Extract the (x, y) coordinate from the center of the cell holding the provided text.  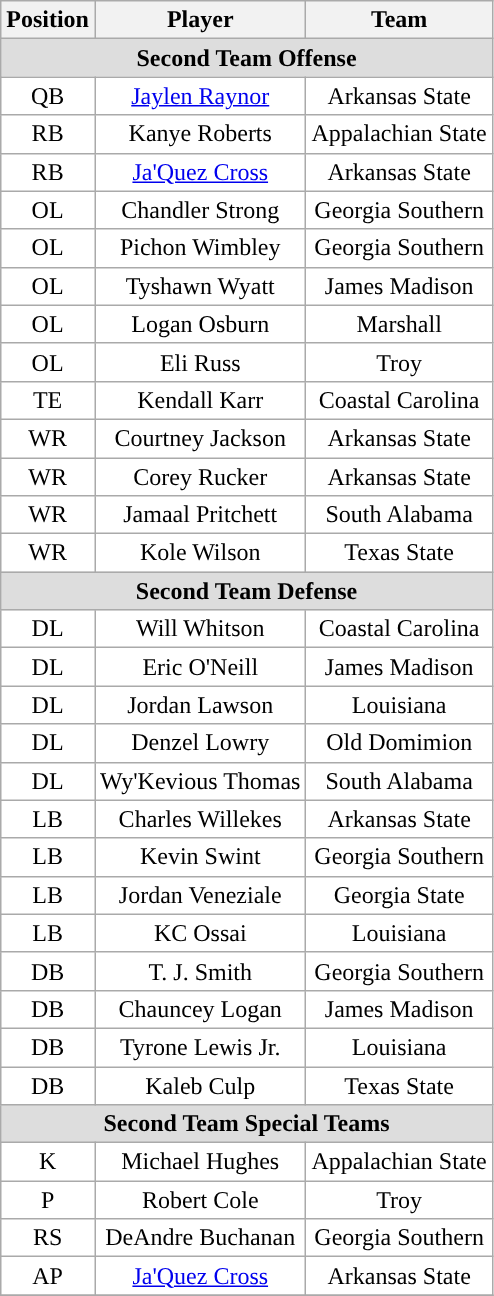
Courtney Jackson (200, 438)
Old Domimion (399, 743)
Team (399, 20)
Kole Wilson (200, 553)
Second Team Defense (247, 591)
Kanye Roberts (200, 134)
Tyshawn Wyatt (200, 286)
Eli Russ (200, 362)
Second Team Special Teams (247, 1124)
Logan Osburn (200, 324)
Chandler Strong (200, 210)
Marshall (399, 324)
Robert Cole (200, 1200)
T. J. Smith (200, 971)
QB (48, 96)
Wy'Kevious Thomas (200, 781)
Player (200, 20)
Eric O'Neill (200, 667)
RS (48, 1238)
Michael Hughes (200, 1162)
AP (48, 1276)
Second Team Offense (247, 58)
Corey Rucker (200, 477)
Jaylen Raynor (200, 96)
P (48, 1200)
KC Ossai (200, 933)
Jordan Lawson (200, 705)
Pichon Wimbley (200, 248)
Will Whitson (200, 629)
Kendall Karr (200, 400)
Position (48, 20)
Charles Willekes (200, 819)
Kevin Swint (200, 857)
Chauncey Logan (200, 1009)
Georgia State (399, 895)
DeAndre Buchanan (200, 1238)
Jamaal Pritchett (200, 515)
Tyrone Lewis Jr. (200, 1047)
TE (48, 400)
K (48, 1162)
Jordan Veneziale (200, 895)
Denzel Lowry (200, 743)
Kaleb Culp (200, 1085)
